Identify which cell holds the provided text, then report its (X, Y) central coordinate. 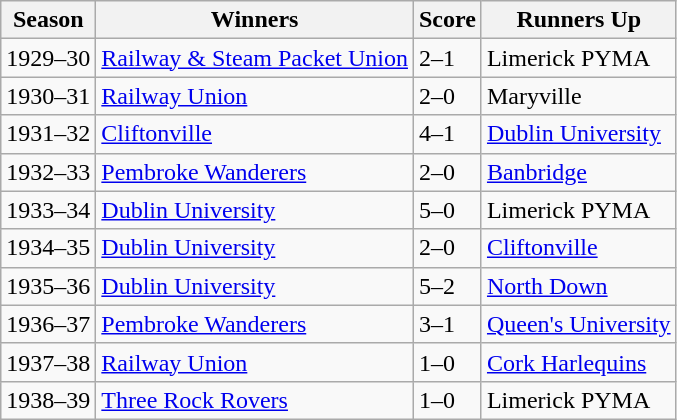
Three Rock Rovers (255, 400)
2–1 (447, 58)
Queen's University (578, 324)
Score (447, 20)
Winners (255, 20)
1937–38 (48, 362)
Runners Up (578, 20)
5–0 (447, 210)
Railway & Steam Packet Union (255, 58)
1929–30 (48, 58)
Banbridge (578, 172)
1938–39 (48, 400)
5–2 (447, 286)
1931–32 (48, 134)
1934–35 (48, 248)
1936–37 (48, 324)
1933–34 (48, 210)
Cork Harlequins (578, 362)
Maryville (578, 96)
North Down (578, 286)
1932–33 (48, 172)
1935–36 (48, 286)
Season (48, 20)
3–1 (447, 324)
1930–31 (48, 96)
4–1 (447, 134)
